Scan for the cell matching the given text and deliver its (X, Y) coordinate at center. 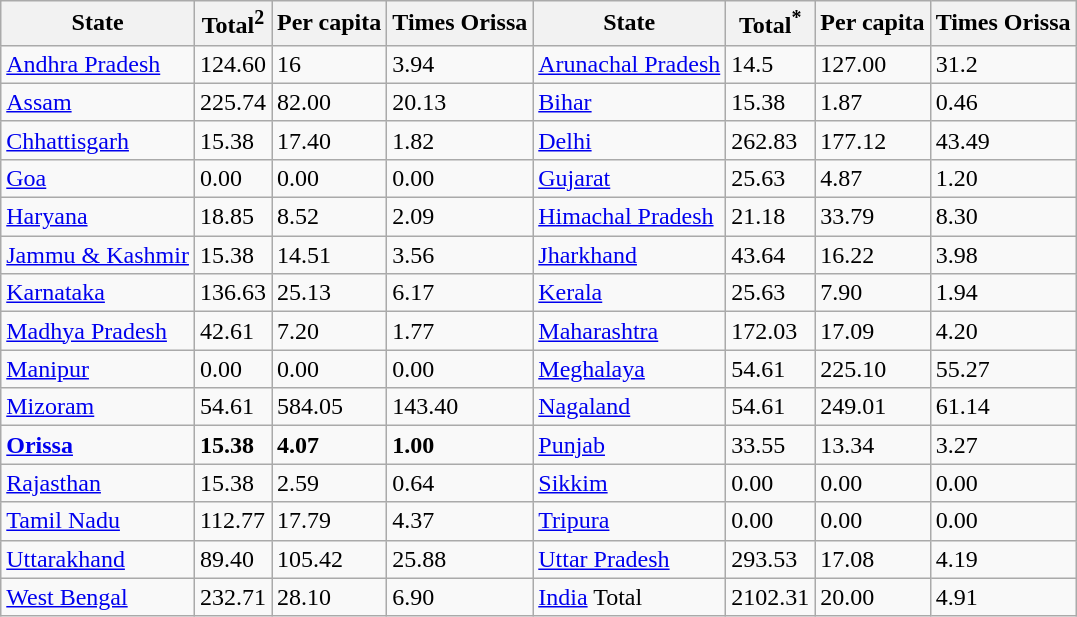
4.07 (330, 445)
55.27 (1003, 369)
West Bengal (98, 597)
4.19 (1003, 559)
1.82 (460, 140)
4.87 (872, 178)
4.91 (1003, 597)
262.83 (770, 140)
7.20 (330, 331)
89.40 (232, 559)
7.90 (872, 293)
105.42 (330, 559)
232.71 (232, 597)
18.85 (232, 217)
31.2 (1003, 64)
Chhattisgarh (98, 140)
112.77 (232, 521)
16.22 (872, 255)
82.00 (330, 102)
25.13 (330, 293)
25.88 (460, 559)
Mizoram (98, 407)
14.5 (770, 64)
13.34 (872, 445)
20.13 (460, 102)
Andhra Pradesh (98, 64)
Total* (770, 24)
1.00 (460, 445)
Rajasthan (98, 483)
4.37 (460, 521)
Sikkim (630, 483)
Arunachal Pradesh (630, 64)
Uttar Pradesh (630, 559)
4.20 (1003, 331)
293.53 (770, 559)
17.79 (330, 521)
6.17 (460, 293)
Haryana (98, 217)
6.90 (460, 597)
0.46 (1003, 102)
249.01 (872, 407)
Jharkhand (630, 255)
Gujarat (630, 178)
3.27 (1003, 445)
1.87 (872, 102)
Tripura (630, 521)
Delhi (630, 140)
33.79 (872, 217)
3.94 (460, 64)
16 (330, 64)
Karnataka (98, 293)
Meghalaya (630, 369)
1.94 (1003, 293)
127.00 (872, 64)
Tamil Nadu (98, 521)
2.09 (460, 217)
Orissa (98, 445)
2102.31 (770, 597)
Bihar (630, 102)
143.40 (460, 407)
Total2 (232, 24)
Maharashtra (630, 331)
225.74 (232, 102)
17.09 (872, 331)
43.64 (770, 255)
Assam (98, 102)
India Total (630, 597)
43.49 (1003, 140)
28.10 (330, 597)
Jammu & Kashmir (98, 255)
42.61 (232, 331)
33.55 (770, 445)
17.40 (330, 140)
177.12 (872, 140)
3.98 (1003, 255)
2.59 (330, 483)
Nagaland (630, 407)
Uttarakhand (98, 559)
1.20 (1003, 178)
584.05 (330, 407)
Goa (98, 178)
172.03 (770, 331)
0.64 (460, 483)
61.14 (1003, 407)
136.63 (232, 293)
Punjab (630, 445)
Himachal Pradesh (630, 217)
1.77 (460, 331)
124.60 (232, 64)
225.10 (872, 369)
Kerala (630, 293)
8.52 (330, 217)
8.30 (1003, 217)
14.51 (330, 255)
21.18 (770, 217)
Manipur (98, 369)
Madhya Pradesh (98, 331)
20.00 (872, 597)
3.56 (460, 255)
17.08 (872, 559)
